Extract the [X, Y] coordinate from the center of the cell holding the provided text.  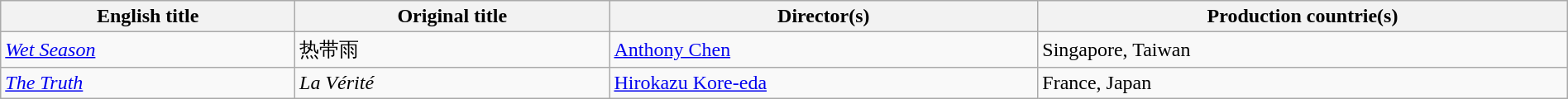
The Truth [148, 82]
热带雨 [452, 49]
Production countrie(s) [1303, 16]
Hirokazu Kore-eda [824, 82]
La Vérité [452, 82]
English title [148, 16]
France, Japan [1303, 82]
Original title [452, 16]
Wet Season [148, 49]
Anthony Chen [824, 49]
Singapore, Taiwan [1303, 49]
Director(s) [824, 16]
